Pinpoint the cell where the given text exists, returning its [x, y] midpoint coordinate. 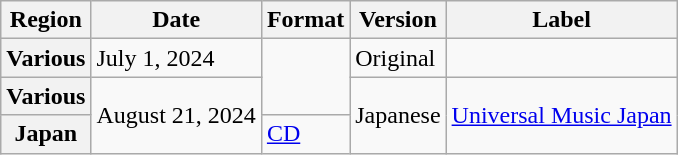
Japan [46, 134]
Format [305, 20]
August 21, 2024 [176, 115]
Japanese [398, 115]
July 1, 2024 [176, 58]
Version [398, 20]
Original [398, 58]
CD [305, 134]
Date [176, 20]
Universal Music Japan [562, 115]
Label [562, 20]
Region [46, 20]
